Provide the (x, y) coordinate of the cell's center where the given text is located.  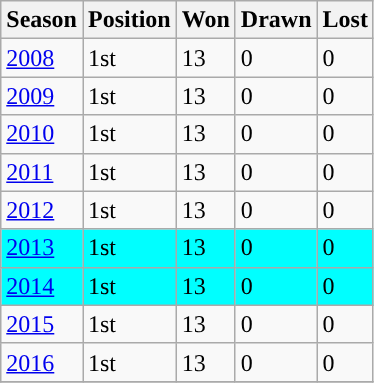
2011 (42, 172)
Season (42, 20)
2013 (42, 248)
2010 (42, 134)
2015 (42, 324)
Position (129, 20)
Lost (345, 20)
2012 (42, 210)
2008 (42, 58)
Won (206, 20)
Drawn (276, 20)
2009 (42, 96)
2016 (42, 362)
2014 (42, 286)
